Provide the (x, y) coordinate of the cell's center where the given text is located.  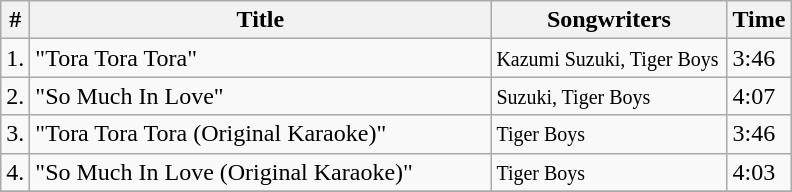
# (16, 20)
4:03 (759, 172)
Title (260, 20)
4. (16, 172)
3. (16, 134)
Kazumi Suzuki, Tiger Boys (609, 58)
Suzuki, Tiger Boys (609, 96)
Songwriters (609, 20)
"So Much In Love (Original Karaoke)" (260, 172)
"So Much In Love" (260, 96)
Time (759, 20)
"Tora Tora Tora" (260, 58)
1. (16, 58)
4:07 (759, 96)
2. (16, 96)
"Tora Tora Tora (Original Karaoke)" (260, 134)
